Provide the [X, Y] coordinate of the cell's center where the given text is located.  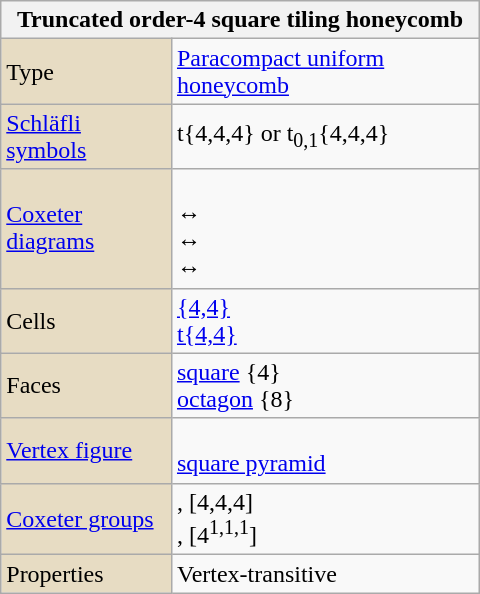
Truncated order-4 square tiling honeycomb [240, 20]
Paracompact uniform honeycomb [325, 72]
Type [86, 72]
, [4,4,4], [41,1,1] [325, 519]
Vertex figure [86, 450]
↔ ↔ ↔ [325, 228]
Schläfli symbols [86, 136]
Properties [86, 574]
{4,4} t{4,4} [325, 320]
Vertex-transitive [325, 574]
Coxeter diagrams [86, 228]
Faces [86, 386]
Coxeter groups [86, 519]
square pyramid [325, 450]
Cells [86, 320]
square {4}octagon {8} [325, 386]
t{4,4,4} or t0,1{4,4,4} [325, 136]
